Pinpoint the cell where the given text exists, returning its [X, Y] midpoint coordinate. 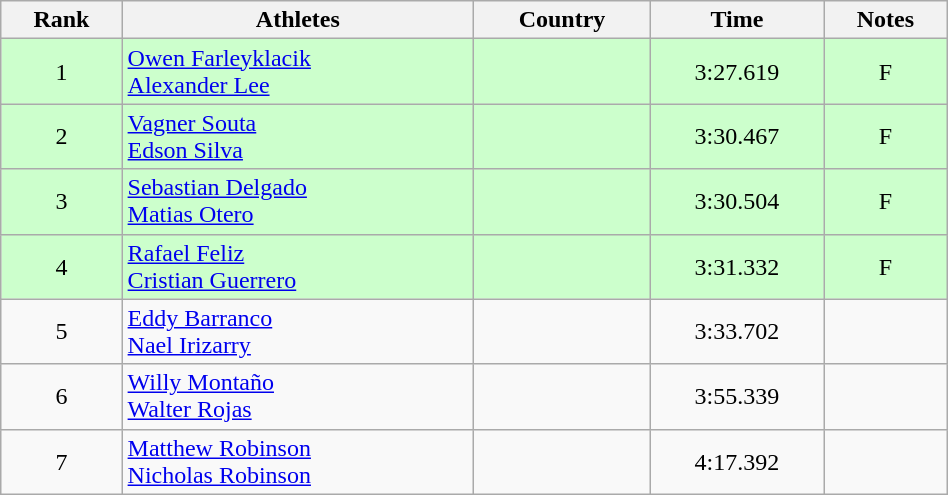
Owen FarleyklacikAlexander Lee [298, 72]
3:55.339 [736, 396]
5 [62, 332]
2 [62, 136]
Rank [62, 20]
7 [62, 462]
Rafael FelizCristian Guerrero [298, 266]
3:33.702 [736, 332]
3:30.504 [736, 202]
Sebastian DelgadoMatias Otero [298, 202]
Athletes [298, 20]
3:30.467 [736, 136]
Time [736, 20]
3:27.619 [736, 72]
4 [62, 266]
3 [62, 202]
Eddy BarrancoNael Irizarry [298, 332]
4:17.392 [736, 462]
3:31.332 [736, 266]
Country [562, 20]
1 [62, 72]
Willy MontañoWalter Rojas [298, 396]
Notes [886, 20]
Matthew RobinsonNicholas Robinson [298, 462]
Vagner SoutaEdson Silva [298, 136]
6 [62, 396]
